Search for the cell housing the specified text and yield its (X, Y) center coordinate. 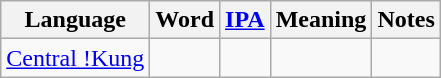
Notes (406, 20)
IPA (246, 20)
Meaning (321, 20)
Central !Kung (76, 58)
Word (185, 20)
Language (76, 20)
